Scan for the cell matching the given text and deliver its [X, Y] coordinate at center. 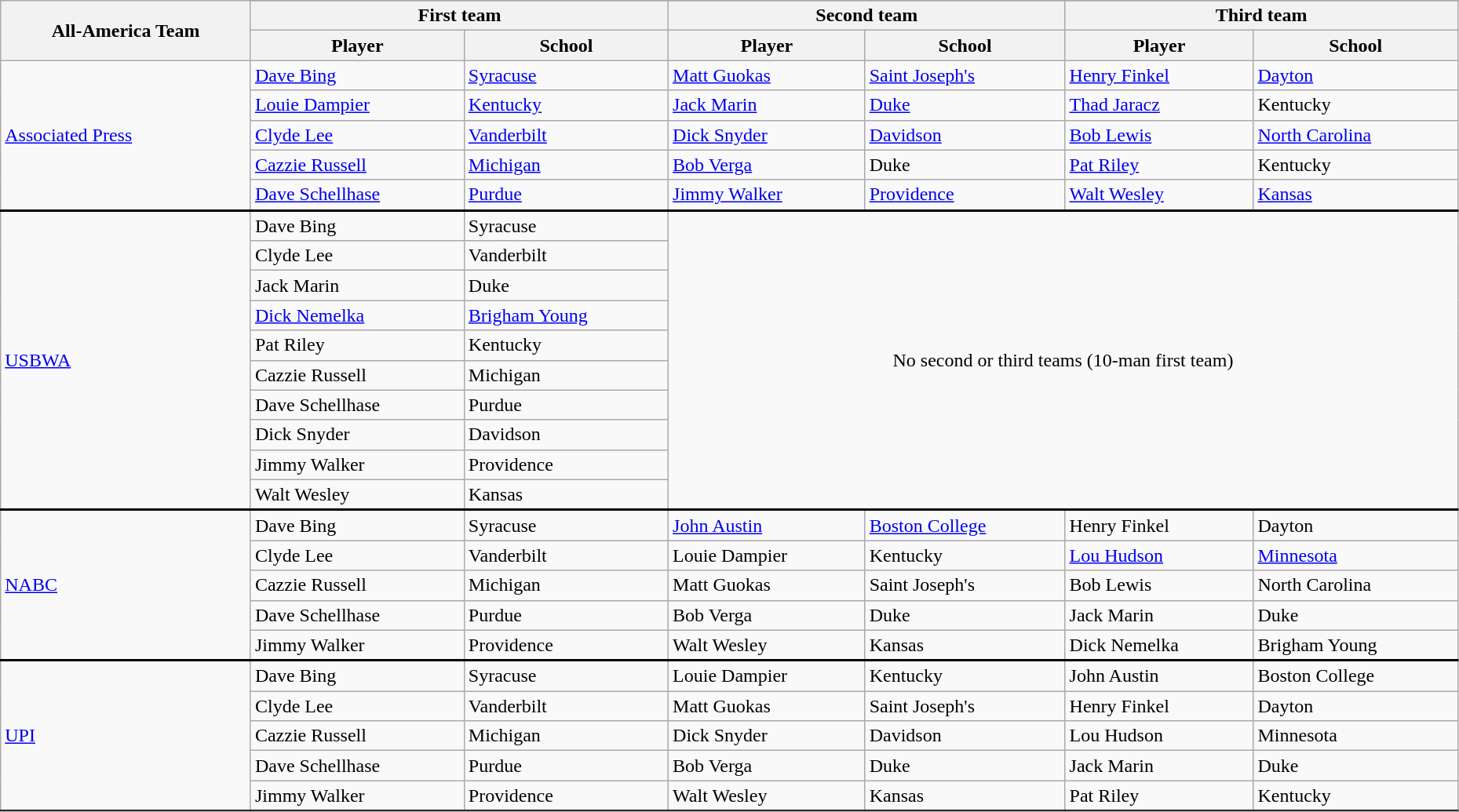
Thad Jaracz [1159, 105]
Associated Press [126, 135]
USBWA [126, 360]
UPI [126, 736]
Third team [1261, 16]
NABC [126, 585]
All-America Team [126, 31]
First team [459, 16]
No second or third teams (10-man first team) [1063, 360]
Second team [866, 16]
